Find where the given text appears and provide that cell's center as (x, y) coordinate. 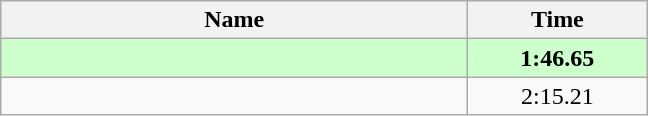
2:15.21 (558, 96)
1:46.65 (558, 58)
Time (558, 20)
Name (234, 20)
